Return [X, Y] of the center of cell containing provided text 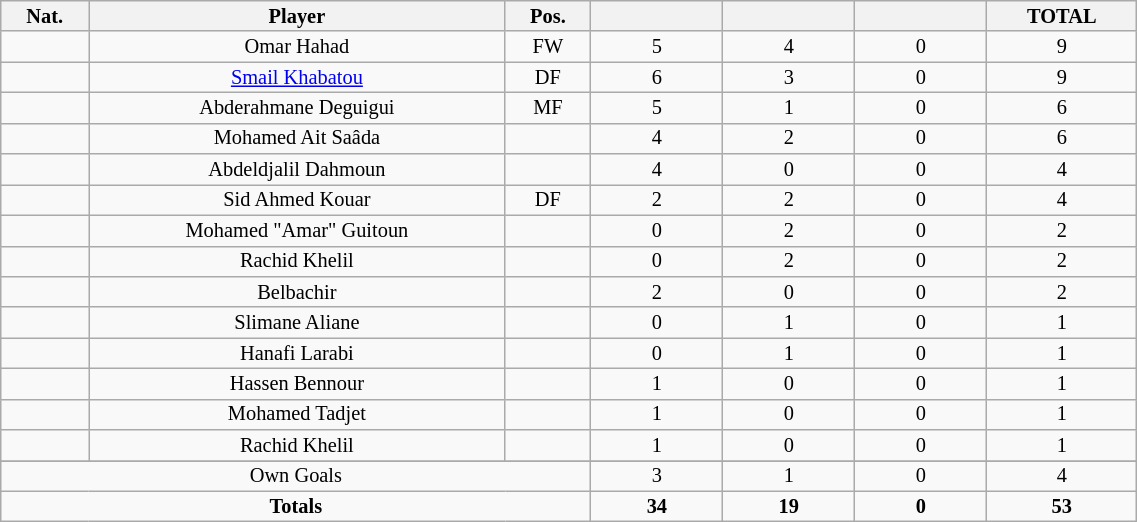
Abdeldjalil Dahmoun [297, 170]
34 [657, 506]
Sid Ahmed Kouar [297, 200]
19 [789, 506]
Smail Khabatou [297, 78]
Omar Hahad [297, 46]
Mohamed Ait Saâda [297, 138]
Abderahmane Deguigui [297, 108]
Mohamed Tadjet [297, 414]
Mohamed "Amar" Guitoun [297, 230]
Hanafi Larabi [297, 354]
Own Goals [296, 476]
FW [548, 46]
TOTAL [1062, 16]
Pos. [548, 16]
Player [297, 16]
Hassen Bennour [297, 384]
MF [548, 108]
Slimane Aliane [297, 322]
53 [1062, 506]
Nat. [45, 16]
Totals [296, 506]
Belbachir [297, 292]
